Locate the cell with the specified text and output its (X, Y) center coordinate. 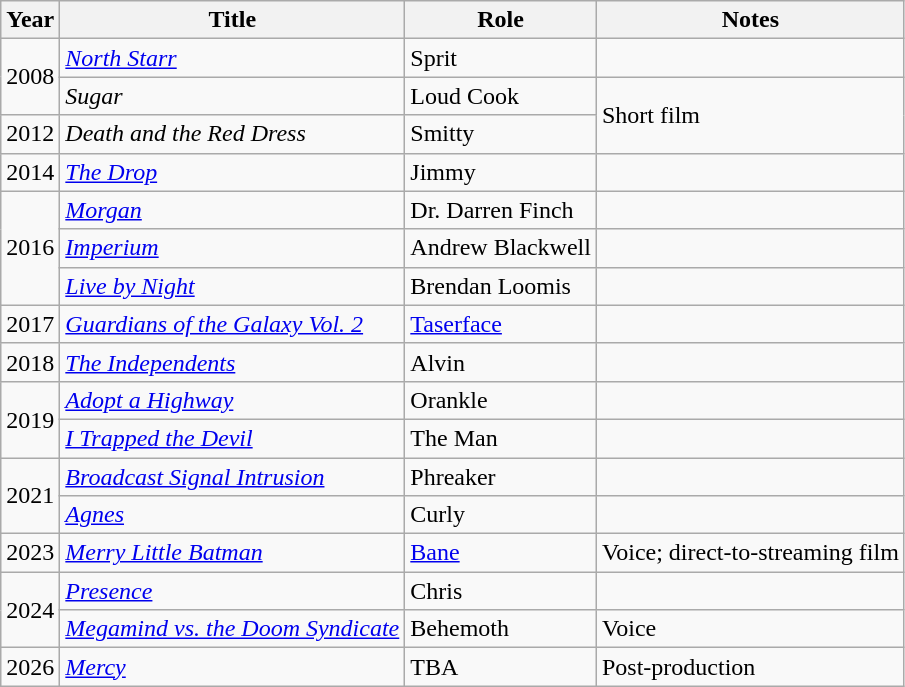
Mercy (232, 667)
Behemoth (501, 629)
Post-production (750, 667)
Imperium (232, 248)
Guardians of the Galaxy Vol. 2 (232, 324)
Dr. Darren Finch (501, 210)
Role (501, 20)
Voice; direct-to-streaming film (750, 553)
Notes (750, 20)
Alvin (501, 362)
Adopt a Highway (232, 400)
The Drop (232, 172)
Smitty (501, 134)
Morgan (232, 210)
2023 (30, 553)
Broadcast Signal Intrusion (232, 477)
Brendan Loomis (501, 286)
2012 (30, 134)
Death and the Red Dress (232, 134)
Bane (501, 553)
2016 (30, 248)
Andrew Blackwell (501, 248)
2024 (30, 610)
Chris (501, 591)
Presence (232, 591)
Curly (501, 515)
Sugar (232, 96)
Jimmy (501, 172)
2017 (30, 324)
Title (232, 20)
Agnes (232, 515)
North Starr (232, 58)
2008 (30, 77)
2026 (30, 667)
2021 (30, 496)
Megamind vs. the Doom Syndicate (232, 629)
Year (30, 20)
Taserface (501, 324)
Live by Night (232, 286)
TBA (501, 667)
Short film (750, 115)
The Independents (232, 362)
2014 (30, 172)
Loud Cook (501, 96)
Orankle (501, 400)
Sprit (501, 58)
I Trapped the Devil (232, 438)
2018 (30, 362)
Voice (750, 629)
The Man (501, 438)
2019 (30, 419)
Phreaker (501, 477)
Merry Little Batman (232, 553)
